Capture the cell that displays the provided text and extract its (X, Y) central coordinate. 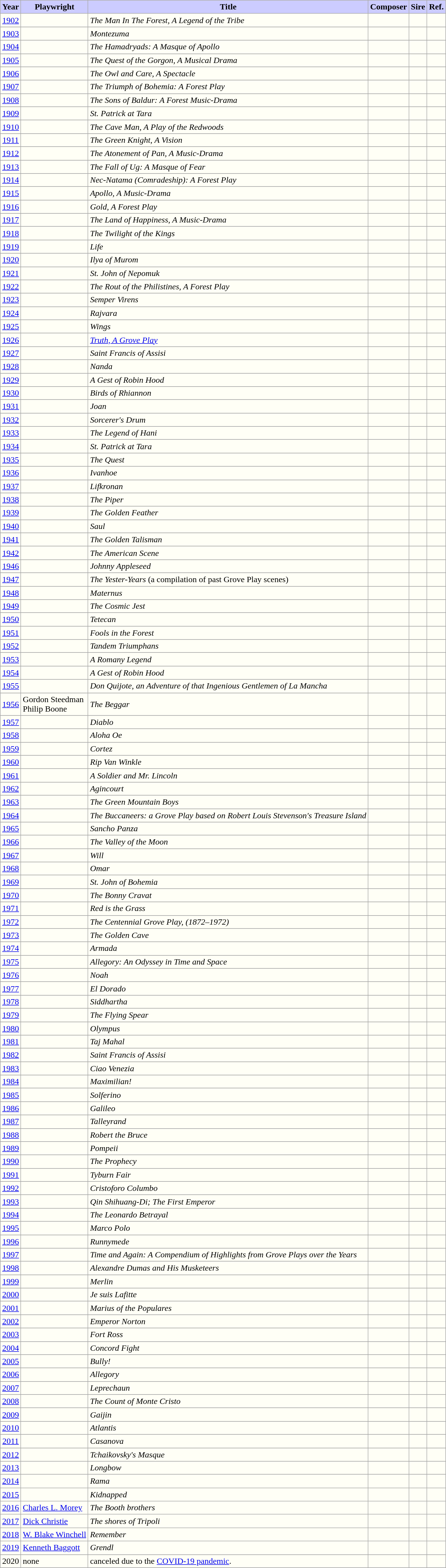
The Man In The Forest, A Legend of the Tribe (228, 20)
El Dorado (228, 988)
1998 (10, 1268)
Kenneth Baggott (55, 1548)
Siddhartha (228, 1002)
The Golden Talisman (228, 539)
A Soldier and Mr. Lincoln (228, 775)
Life (228, 247)
Robert the Bruce (228, 1135)
Qin Shihuang-Di; The First Emperor (228, 1201)
1988 (10, 1135)
Agincourt (228, 789)
1910 (10, 127)
1954 (10, 673)
Ref. (437, 7)
Montezuma (228, 34)
1923 (10, 300)
1984 (10, 1082)
2020 (10, 1561)
Leprechaun (228, 1388)
1969 (10, 882)
2003 (10, 1335)
Solferino (228, 1095)
The American Scene (228, 553)
Rip Van Winkle (228, 762)
Armada (228, 948)
The Bonny Cravat (228, 895)
1920 (10, 260)
2002 (10, 1321)
1986 (10, 1108)
1999 (10, 1281)
Taj Mahal (228, 1042)
The Valley of the Moon (228, 842)
The Legend of Hani (228, 433)
Maternus (228, 593)
1941 (10, 539)
1933 (10, 433)
1993 (10, 1201)
Tyburn Fair (228, 1175)
1914 (10, 180)
Composer (389, 7)
1958 (10, 735)
Tchaikovsky's Masque (228, 1454)
1915 (10, 193)
Emperor Norton (228, 1321)
W. Blake Winchell (55, 1534)
2001 (10, 1308)
1952 (10, 646)
Talleyrand (228, 1122)
1936 (10, 473)
Ciao Venezia (228, 1068)
Je suis Lafitte (228, 1295)
The Leonardo Betrayal (228, 1215)
Charles L. Morey (55, 1508)
Kidnapped (228, 1495)
1946 (10, 566)
1907 (10, 87)
The Quest (228, 460)
1909 (10, 113)
1948 (10, 593)
Gordon SteedmanPhilip Boone (55, 704)
Pompeii (228, 1148)
Tandem Triumphans (228, 646)
1976 (10, 975)
1940 (10, 526)
Remember (228, 1534)
Fools in the Forest (228, 633)
1924 (10, 313)
1942 (10, 553)
Tetecan (228, 620)
Marius of the Populares (228, 1308)
2007 (10, 1388)
The Green Knight, A Vision (228, 140)
2013 (10, 1468)
Wings (228, 326)
The Piper (228, 500)
Truth, A Grove Play (228, 340)
2004 (10, 1348)
Time and Again: A Compendium of Highlights from Grove Plays over the Years (228, 1255)
1960 (10, 762)
1995 (10, 1228)
Dick Christie (55, 1521)
1926 (10, 340)
Ilya of Murom (228, 260)
Merlin (228, 1281)
The Fall of Ug: A Masque of Fear (228, 167)
2011 (10, 1441)
1922 (10, 287)
2017 (10, 1521)
2012 (10, 1454)
Atlantis (228, 1428)
The Cosmic Jest (228, 606)
1949 (10, 606)
Runnymede (228, 1242)
The Centennial Grove Play, (1872–1972) (228, 922)
1925 (10, 326)
1905 (10, 60)
1990 (10, 1161)
The Green Mountain Boys (228, 802)
Year (10, 7)
1917 (10, 220)
A Romany Legend (228, 659)
1953 (10, 659)
Semper Virens (228, 300)
2018 (10, 1534)
Alexandre Dumas and His Musketeers (228, 1268)
1956 (10, 704)
The Land of Happiness, A Music-Drama (228, 220)
The Sons of Baldur: A Forest Music-Drama (228, 100)
1972 (10, 922)
Longbow (228, 1468)
2014 (10, 1481)
2016 (10, 1508)
1983 (10, 1068)
1963 (10, 802)
Red is the Grass (228, 909)
Aloha Oe (228, 735)
2010 (10, 1428)
1964 (10, 815)
1957 (10, 722)
The Owl and Care, A Spectacle (228, 73)
1930 (10, 393)
1939 (10, 513)
Cristoforo Columbo (228, 1188)
Rama (228, 1481)
Nec-Natama (Comradeship): A Forest Play (228, 180)
Sire (418, 7)
1921 (10, 273)
1973 (10, 935)
Noah (228, 975)
St. John of Bohemia (228, 882)
Allegory: An Odyssey in Time and Space (228, 962)
2006 (10, 1375)
1989 (10, 1148)
Allegory (228, 1375)
The Quest of the Gorgon, A Musical Drama (228, 60)
1962 (10, 789)
1981 (10, 1042)
Sancho Panza (228, 829)
2005 (10, 1361)
1979 (10, 1015)
1908 (10, 100)
The Buccaneers: a Grove Play based on Robert Louis Stevenson's Treasure Island (228, 815)
1904 (10, 47)
Playwright (55, 7)
1996 (10, 1242)
Sorcerer's Drum (228, 420)
Saul (228, 526)
2009 (10, 1414)
1951 (10, 633)
1987 (10, 1122)
Omar (228, 869)
1961 (10, 775)
1912 (10, 153)
1931 (10, 407)
The Prophecy (228, 1161)
1966 (10, 842)
The Beggar (228, 704)
The Golden Cave (228, 935)
Maximilian! (228, 1082)
1955 (10, 686)
The Atonement of Pan, A Music-Drama (228, 153)
Bully! (228, 1361)
Will (228, 855)
1991 (10, 1175)
Gaijin (228, 1414)
1947 (10, 579)
Apollo, A Music-Drama (228, 193)
1950 (10, 620)
1992 (10, 1188)
The Booth brothers (228, 1508)
none (55, 1561)
1902 (10, 20)
Lifkronan (228, 486)
1974 (10, 948)
1937 (10, 486)
1967 (10, 855)
1906 (10, 73)
Rajvara (228, 313)
2000 (10, 1295)
1913 (10, 167)
The Count of Monte Cristo (228, 1401)
Grendl (228, 1548)
1971 (10, 909)
Fort Ross (228, 1335)
Joan (228, 407)
Don Quijote, an Adventure of that Ingenious Gentlemen of La Mancha (228, 686)
Gold, A Forest Play (228, 207)
Johnny Appleseed (228, 566)
Ivanhoe (228, 473)
Casanova (228, 1441)
1985 (10, 1095)
Galileo (228, 1108)
The Rout of the Philistines, A Forest Play (228, 287)
1994 (10, 1215)
1911 (10, 140)
1932 (10, 420)
Concord Fight (228, 1348)
Marco Polo (228, 1228)
1977 (10, 988)
1959 (10, 749)
2015 (10, 1495)
1916 (10, 207)
1970 (10, 895)
1903 (10, 34)
The Triumph of Bohemia: A Forest Play (228, 87)
The Flying Spear (228, 1015)
1965 (10, 829)
Olympus (228, 1028)
The Twilight of the Kings (228, 233)
2019 (10, 1548)
The Cave Man, A Play of the Redwoods (228, 127)
The shores of Tripoli (228, 1521)
1935 (10, 460)
Nanda (228, 366)
1975 (10, 962)
Title (228, 7)
The Yester-Years (a compilation of past Grove Play scenes) (228, 579)
1927 (10, 353)
1934 (10, 446)
1980 (10, 1028)
1982 (10, 1055)
The Golden Feather (228, 513)
1968 (10, 869)
1929 (10, 380)
1997 (10, 1255)
1928 (10, 366)
Cortez (228, 749)
1918 (10, 233)
canceled due to the COVID-19 pandemic. (228, 1561)
St. John of Nepomuk (228, 273)
1978 (10, 1002)
2008 (10, 1401)
Diablo (228, 722)
1938 (10, 500)
1919 (10, 247)
Birds of Rhiannon (228, 393)
The Hamadryads: A Masque of Apollo (228, 47)
